Search for the cell housing the specified text and yield its [x, y] center coordinate. 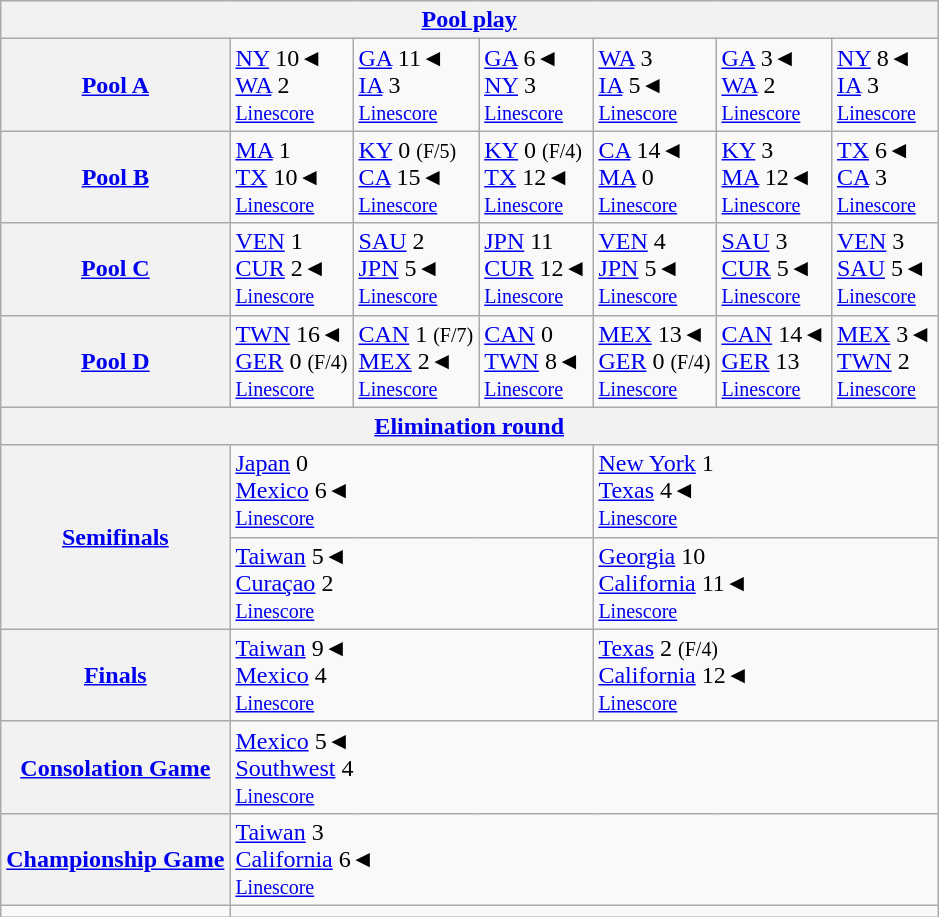
NY 10◄ WA 2 Linescore [292, 85]
Taiwan 9◄ Mexico 4 Linescore [412, 675]
Georgia 10 California 11◄ Linescore [766, 583]
Championship Game [116, 859]
Taiwan 3 California 6◄ Linescore [584, 859]
Pool C [116, 269]
GA 3◄ WA 2 Linescore [774, 85]
Pool B [116, 177]
NY 8◄ IA 3 Linescore [884, 85]
Japan 0 Mexico 6◄ Linescore [412, 491]
Finals [116, 675]
Texas 2 (F/4) California 12◄ Linescore [766, 675]
Mexico 5◄ Southwest 4 Linescore [584, 767]
VEN 1 CUR 2◄ Linescore [292, 269]
CAN 1 (F/7) MEX 2◄ Linescore [416, 361]
MA 1 TX 10◄ Linescore [292, 177]
Taiwan 5◄ Curaçao 2 Linescore [412, 583]
CA 14◄ MA 0 Linescore [654, 177]
SAU 2 JPN 5◄ Linescore [416, 269]
SAU 3 CUR 5◄ Linescore [774, 269]
WA 3 IA 5◄ Linescore [654, 85]
Pool A [116, 85]
Pool D [116, 361]
TX 6◄ CA 3 Linescore [884, 177]
CAN 14◄ GER 13 Linescore [774, 361]
MEX 3◄ TWN 2 Linescore [884, 361]
KY 0 (F/5) CA 15◄ Linescore [416, 177]
KY 0 (F/4) TX 12◄ Linescore [536, 177]
GA 11◄ IA 3 Linescore [416, 85]
CAN 0 TWN 8◄ Linescore [536, 361]
Consolation Game [116, 767]
Pool play [470, 20]
KY 3 MA 12◄ Linescore [774, 177]
VEN 4 JPN 5◄ Linescore [654, 269]
Semifinals [116, 537]
New York 1 Texas 4◄ Linescore [766, 491]
Elimination round [470, 426]
VEN 3 SAU 5◄ Linescore [884, 269]
MEX 13◄ GER 0 (F/4) Linescore [654, 361]
JPN 11 CUR 12◄ Linescore [536, 269]
GA 6◄ NY 3 Linescore [536, 85]
TWN 16◄ GER 0 (F/4) Linescore [292, 361]
